Search for the cell housing the specified text and yield its (X, Y) center coordinate. 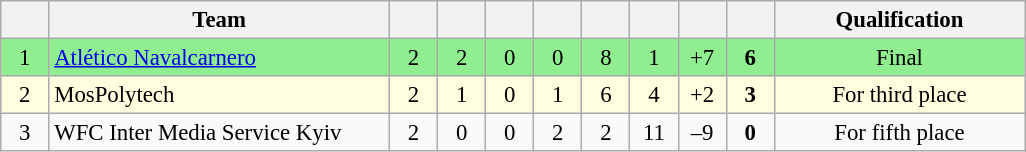
+2 (702, 95)
MosPolytech (220, 95)
For third place (900, 95)
For fifth place (900, 133)
+7 (702, 58)
Team (220, 20)
8 (606, 58)
Qualification (900, 20)
4 (654, 95)
11 (654, 133)
WFC Inter Media Service Kyiv (220, 133)
Final (900, 58)
Atlético Navalcarnero (220, 58)
–9 (702, 133)
